For the text-containing cell, return its midpoint in [X, Y] coordinate format. 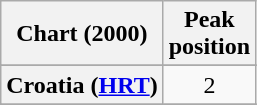
Croatia (HRT) [82, 85]
2 [209, 85]
Chart (2000) [82, 34]
Peakposition [209, 34]
